Pinpoint the cell where the given text exists, returning its (x, y) midpoint coordinate. 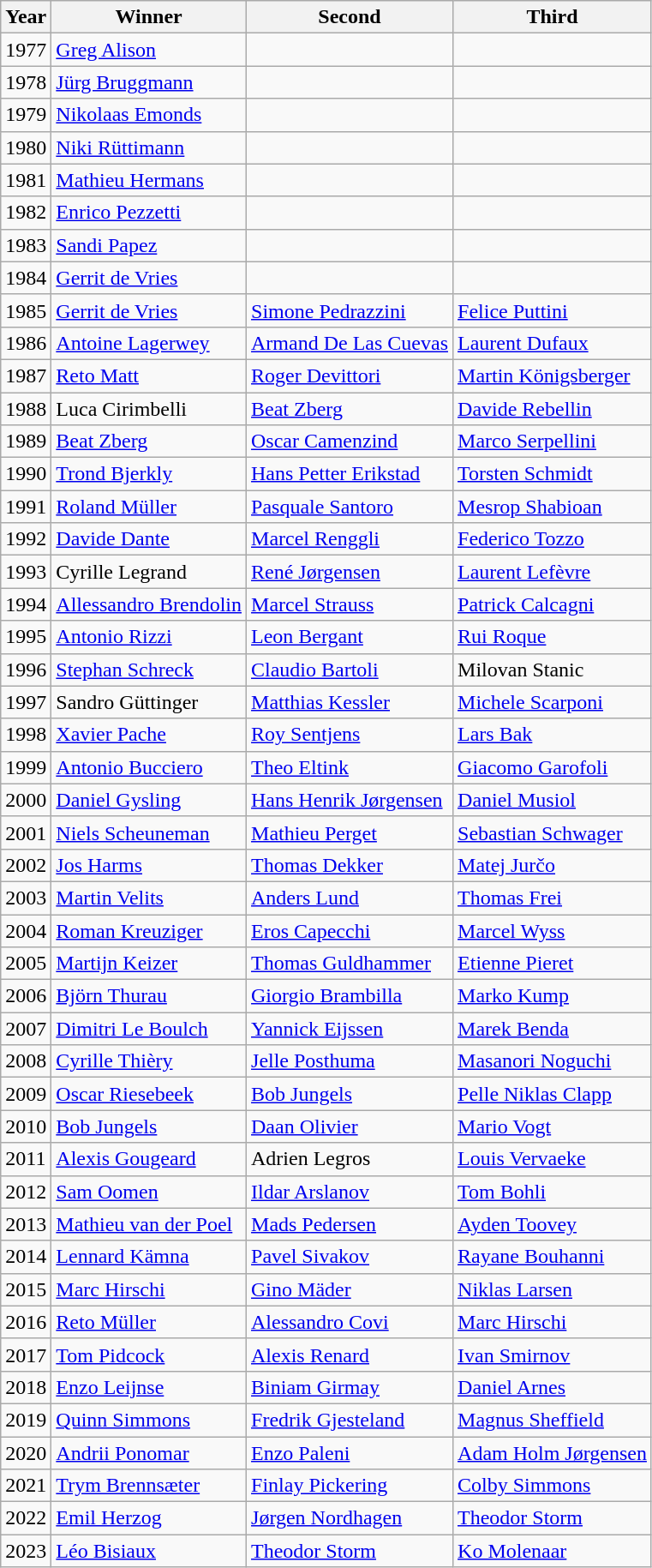
1989 (26, 442)
Tom Pidcock (149, 1355)
1987 (26, 375)
2007 (26, 1029)
Marko Kump (553, 996)
Mathieu Hermans (149, 180)
Luca Cirimbelli (149, 409)
2004 (26, 930)
Rui Roque (553, 637)
2022 (26, 1518)
Mathieu Perget (350, 832)
Ivan Smirnov (553, 1355)
Mesrop Shabioan (553, 507)
Matthias Kessler (350, 702)
Thomas Guldhammer (350, 964)
Giacomo Garofoli (553, 767)
Thomas Frei (553, 898)
Cyrille Thièry (149, 1061)
Martijn Keizer (149, 964)
Masanori Noguchi (553, 1061)
Hans Henrik Jørgensen (350, 800)
Third (553, 17)
Roman Kreuziger (149, 930)
1998 (26, 735)
Finlay Pickering (350, 1486)
Daniel Gysling (149, 800)
2001 (26, 832)
Jos Harms (149, 865)
1999 (26, 767)
2008 (26, 1061)
1988 (26, 409)
Stephan Schreck (149, 670)
Fredrik Gjesteland (350, 1420)
Nikolaas Emonds (149, 115)
1980 (26, 147)
2016 (26, 1322)
Mario Vogt (553, 1126)
Enrico Pezzetti (149, 213)
Jørgen Nordhagen (350, 1518)
Enzo Paleni (350, 1453)
Simone Pedrazzini (350, 310)
Sandro Güttinger (149, 702)
1995 (26, 637)
Torsten Schmidt (553, 474)
Armand De Las Cuevas (350, 343)
Emil Herzog (149, 1518)
Jürg Bruggmann (149, 82)
Second (350, 17)
2006 (26, 996)
Gino Mäder (350, 1289)
1994 (26, 604)
Sandi Papez (149, 245)
Laurent Dufaux (553, 343)
Adrien Legros (350, 1159)
Ko Molenaar (553, 1551)
2003 (26, 898)
Roy Sentjens (350, 735)
Matej Jurčo (553, 865)
2010 (26, 1126)
Lars Bak (553, 735)
Niklas Larsen (553, 1289)
2011 (26, 1159)
Davide Dante (149, 539)
Marcel Strauss (350, 604)
Antonio Bucciero (149, 767)
Winner (149, 17)
Cyrille Legrand (149, 572)
1985 (26, 310)
Allessandro Brendolin (149, 604)
Reto Matt (149, 375)
Reto Müller (149, 1322)
1986 (26, 343)
Oscar Riesebeek (149, 1094)
2000 (26, 800)
Pavel Sivakov (350, 1257)
2012 (26, 1192)
René Jørgensen (350, 572)
Patrick Calcagni (553, 604)
2018 (26, 1387)
Ildar Arslanov (350, 1192)
Antoine Lagerwey (149, 343)
Biniam Girmay (350, 1387)
Colby Simmons (553, 1486)
2002 (26, 865)
2014 (26, 1257)
Roland Müller (149, 507)
Alexis Renard (350, 1355)
Martin Königsberger (553, 375)
Giorgio Brambilla (350, 996)
Yannick Eijssen (350, 1029)
2017 (26, 1355)
Hans Petter Erikstad (350, 474)
Daniel Musiol (553, 800)
Xavier Pache (149, 735)
Tom Bohli (553, 1192)
Roger Devittori (350, 375)
Sebastian Schwager (553, 832)
Claudio Bartoli (350, 670)
Theo Eltink (350, 767)
Andrii Ponomar (149, 1453)
Léo Bisiaux (149, 1551)
Rayane Bouhanni (553, 1257)
1993 (26, 572)
Federico Tozzo (553, 539)
Magnus Sheffield (553, 1420)
Jelle Posthuma (350, 1061)
Mathieu van der Poel (149, 1224)
Marek Benda (553, 1029)
Etienne Pieret (553, 964)
Marcel Renggli (350, 539)
Niels Scheuneman (149, 832)
Marco Serpellini (553, 442)
Pasquale Santoro (350, 507)
Daniel Arnes (553, 1387)
2020 (26, 1453)
2019 (26, 1420)
Niki Rüttimann (149, 147)
1981 (26, 180)
Leon Bergant (350, 637)
1982 (26, 213)
Adam Holm Jørgensen (553, 1453)
Quinn Simmons (149, 1420)
Anders Lund (350, 898)
1984 (26, 278)
Marcel Wyss (553, 930)
Davide Rebellin (553, 409)
Sam Oomen (149, 1192)
2009 (26, 1094)
Year (26, 17)
Laurent Lefèvre (553, 572)
Alessandro Covi (350, 1322)
1992 (26, 539)
Pelle Niklas Clapp (553, 1094)
Enzo Leijnse (149, 1387)
Greg Alison (149, 50)
2023 (26, 1551)
Antonio Rizzi (149, 637)
Louis Vervaeke (553, 1159)
Thomas Dekker (350, 865)
Daan Olivier (350, 1126)
1983 (26, 245)
Oscar Camenzind (350, 442)
Björn Thurau (149, 996)
Eros Capecchi (350, 930)
2013 (26, 1224)
Milovan Stanic (553, 670)
1990 (26, 474)
Trym Brennsæter (149, 1486)
Alexis Gougeard (149, 1159)
Ayden Toovey (553, 1224)
1996 (26, 670)
Mads Pedersen (350, 1224)
2015 (26, 1289)
1979 (26, 115)
Felice Puttini (553, 310)
1978 (26, 82)
Martin Velits (149, 898)
Trond Bjerkly (149, 474)
2021 (26, 1486)
Dimitri Le Boulch (149, 1029)
1997 (26, 702)
Lennard Kämna (149, 1257)
Michele Scarponi (553, 702)
1977 (26, 50)
1991 (26, 507)
2005 (26, 964)
